Find where the given text appears and provide that cell's center as (x, y) coordinate. 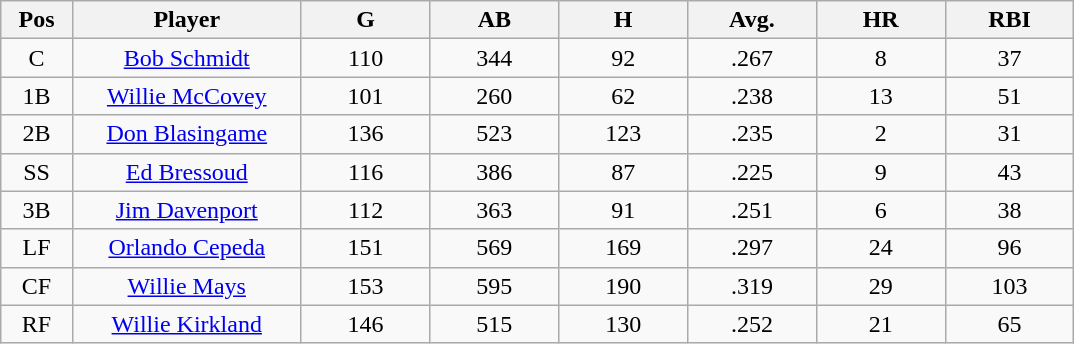
SS (37, 172)
8 (880, 58)
Ed Bressoud (186, 172)
Pos (37, 20)
AB (494, 20)
Avg. (752, 20)
386 (494, 172)
110 (366, 58)
Bob Schmidt (186, 58)
260 (494, 96)
Willie Mays (186, 286)
.225 (752, 172)
24 (880, 248)
136 (366, 134)
169 (624, 248)
595 (494, 286)
.267 (752, 58)
13 (880, 96)
.235 (752, 134)
.251 (752, 210)
43 (1010, 172)
9 (880, 172)
153 (366, 286)
G (366, 20)
146 (366, 324)
51 (1010, 96)
2 (880, 134)
151 (366, 248)
29 (880, 286)
Player (186, 20)
3B (37, 210)
65 (1010, 324)
569 (494, 248)
Jim Davenport (186, 210)
.297 (752, 248)
.319 (752, 286)
96 (1010, 248)
6 (880, 210)
HR (880, 20)
Willie McCovey (186, 96)
123 (624, 134)
21 (880, 324)
LF (37, 248)
RBI (1010, 20)
C (37, 58)
103 (1010, 286)
91 (624, 210)
523 (494, 134)
.252 (752, 324)
92 (624, 58)
.238 (752, 96)
H (624, 20)
Don Blasingame (186, 134)
130 (624, 324)
190 (624, 286)
Willie Kirkland (186, 324)
1B (37, 96)
CF (37, 286)
2B (37, 134)
116 (366, 172)
112 (366, 210)
344 (494, 58)
31 (1010, 134)
363 (494, 210)
101 (366, 96)
62 (624, 96)
Orlando Cepeda (186, 248)
87 (624, 172)
38 (1010, 210)
RF (37, 324)
37 (1010, 58)
515 (494, 324)
